For the text-containing cell, return its midpoint in [x, y] coordinate format. 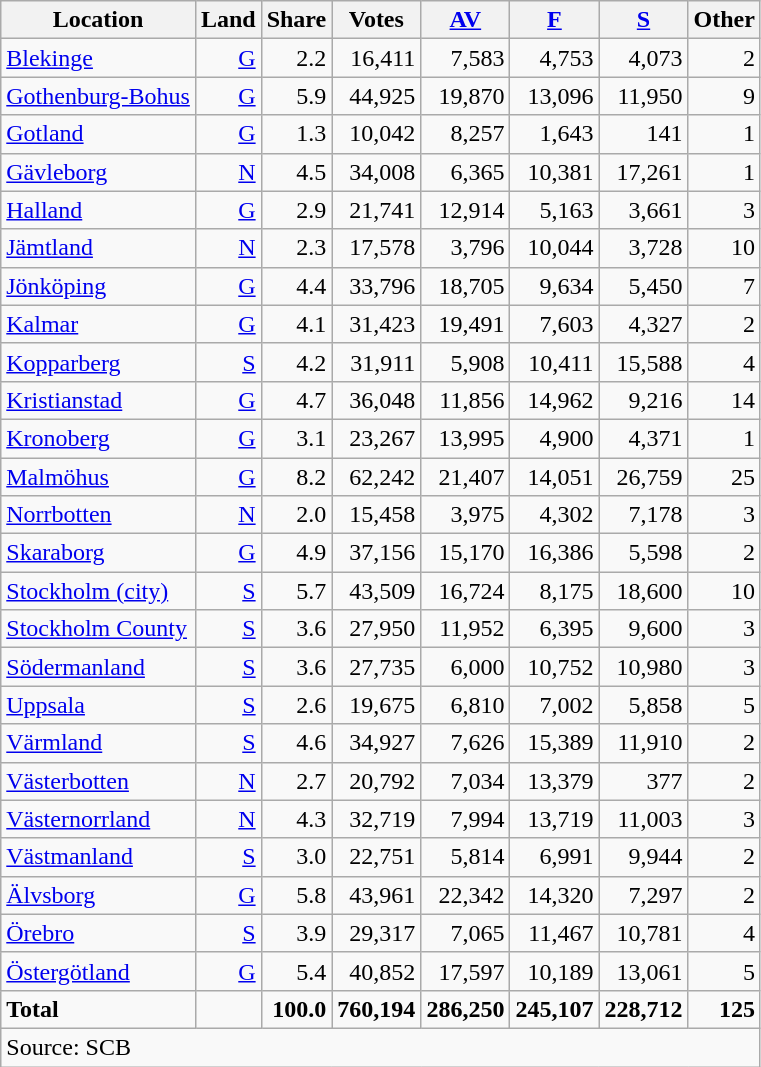
34,927 [376, 743]
11,950 [644, 96]
2.2 [296, 58]
Östergötland [98, 971]
3.9 [296, 933]
10,044 [554, 248]
7,603 [554, 324]
11,467 [554, 933]
Kristianstad [98, 400]
4.3 [296, 819]
13,061 [644, 971]
6,365 [466, 172]
7,065 [466, 933]
22,751 [376, 857]
6,395 [554, 629]
18,705 [466, 286]
5.4 [296, 971]
32,719 [376, 819]
3,661 [644, 210]
4.4 [296, 286]
15,389 [554, 743]
5.9 [296, 96]
4,900 [554, 438]
3,796 [466, 248]
2.9 [296, 210]
125 [724, 1009]
4,073 [644, 58]
Total [98, 1009]
15,588 [644, 362]
Södermanland [98, 667]
Share [296, 20]
3.0 [296, 857]
Kalmar [98, 324]
10,781 [644, 933]
9,944 [644, 857]
19,675 [376, 705]
16,724 [466, 591]
2.0 [296, 515]
1,643 [554, 134]
Gothenburg-Bohus [98, 96]
16,386 [554, 553]
26,759 [644, 477]
14 [724, 400]
7,002 [554, 705]
29,317 [376, 933]
7,994 [466, 819]
228,712 [644, 1009]
8,257 [466, 134]
8,175 [554, 591]
7,626 [466, 743]
7,178 [644, 515]
Gävleborg [98, 172]
4.7 [296, 400]
18,600 [644, 591]
5,450 [644, 286]
Stockholm County [98, 629]
13,379 [554, 781]
141 [644, 134]
7,583 [466, 58]
33,796 [376, 286]
10,411 [554, 362]
9 [724, 96]
15,170 [466, 553]
Jämtland [98, 248]
14,320 [554, 895]
4.9 [296, 553]
5,908 [466, 362]
10,189 [554, 971]
4,327 [644, 324]
62,242 [376, 477]
4.6 [296, 743]
5,814 [466, 857]
4,753 [554, 58]
25 [724, 477]
10,042 [376, 134]
Kronoberg [98, 438]
4,371 [644, 438]
11,952 [466, 629]
4.5 [296, 172]
13,995 [466, 438]
22,342 [466, 895]
377 [644, 781]
6,991 [554, 857]
Värmland [98, 743]
760,194 [376, 1009]
44,925 [376, 96]
14,051 [554, 477]
11,910 [644, 743]
15,458 [376, 515]
Source: SCB [381, 1047]
7 [724, 286]
16,411 [376, 58]
Votes [376, 20]
Other [724, 20]
10,752 [554, 667]
7,297 [644, 895]
14,962 [554, 400]
36,048 [376, 400]
4.2 [296, 362]
Halland [98, 210]
Blekinge [98, 58]
Västernorrland [98, 819]
13,096 [554, 96]
6,000 [466, 667]
27,735 [376, 667]
7,034 [466, 781]
5,163 [554, 210]
23,267 [376, 438]
3,975 [466, 515]
AV [466, 20]
31,911 [376, 362]
100.0 [296, 1009]
4.1 [296, 324]
Gotland [98, 134]
43,961 [376, 895]
17,261 [644, 172]
40,852 [376, 971]
10,381 [554, 172]
Land [228, 20]
5.7 [296, 591]
17,578 [376, 248]
34,008 [376, 172]
2.6 [296, 705]
13,719 [554, 819]
Västmanland [98, 857]
245,107 [554, 1009]
Örebro [98, 933]
5,858 [644, 705]
20,792 [376, 781]
Norrbotten [98, 515]
Malmöhus [98, 477]
5,598 [644, 553]
5.8 [296, 895]
3.1 [296, 438]
6,810 [466, 705]
9,216 [644, 400]
Västerbotten [98, 781]
8.2 [296, 477]
27,950 [376, 629]
19,870 [466, 96]
Älvsborg [98, 895]
43,509 [376, 591]
21,741 [376, 210]
Jönköping [98, 286]
21,407 [466, 477]
Uppsala [98, 705]
1.3 [296, 134]
Skaraborg [98, 553]
12,914 [466, 210]
3,728 [644, 248]
10,980 [644, 667]
2.3 [296, 248]
9,634 [554, 286]
Stockholm (city) [98, 591]
2.7 [296, 781]
11,003 [644, 819]
31,423 [376, 324]
Kopparberg [98, 362]
286,250 [466, 1009]
F [554, 20]
19,491 [466, 324]
Location [98, 20]
4,302 [554, 515]
37,156 [376, 553]
9,600 [644, 629]
17,597 [466, 971]
11,856 [466, 400]
